From the cell containing the given text, extract its center point as [x, y] coordinate. 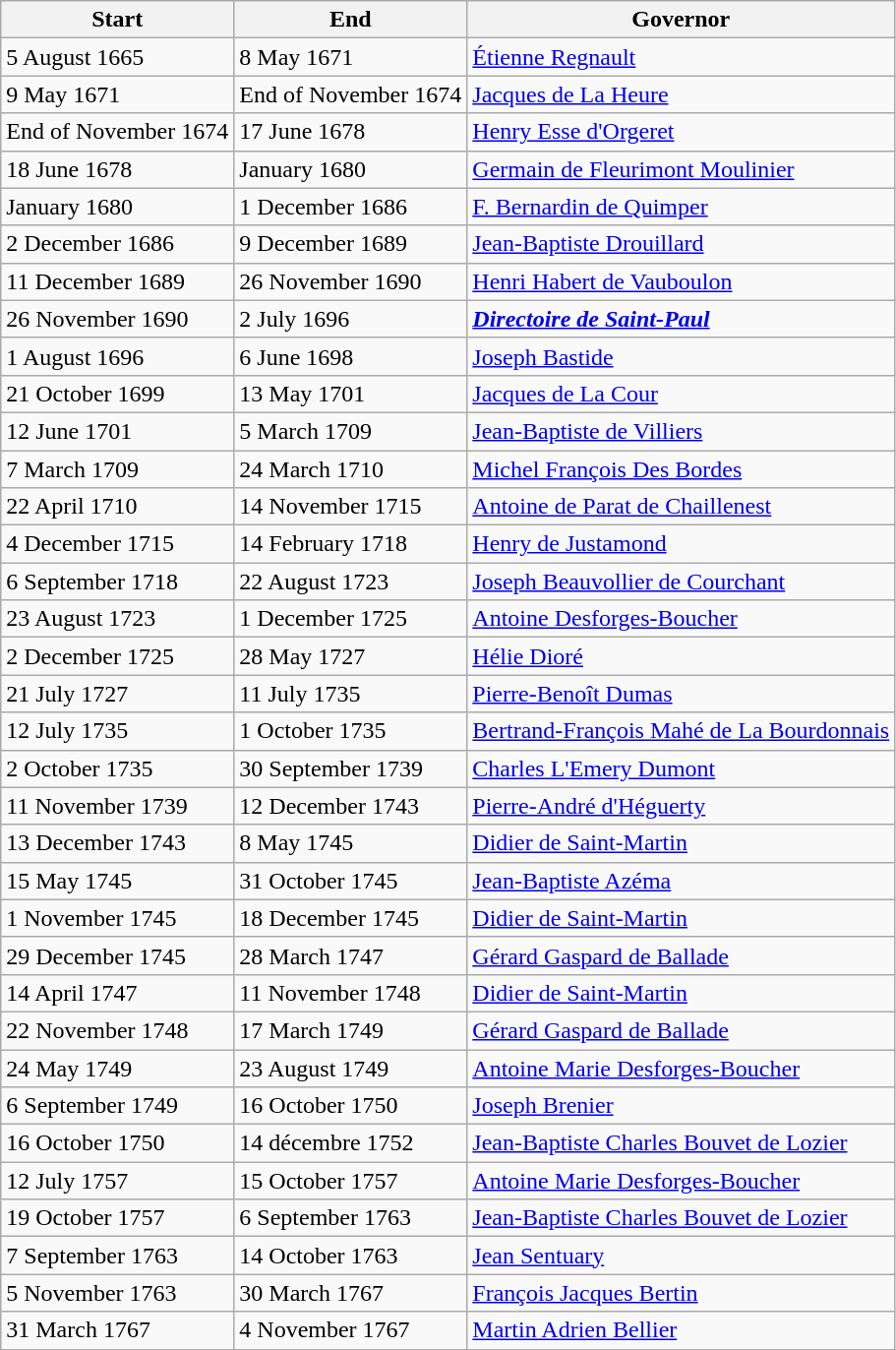
11 December 1689 [118, 281]
Directoire de Saint-Paul [681, 319]
12 July 1757 [118, 1181]
Hélie Dioré [681, 656]
2 July 1696 [350, 319]
Jacques de La Cour [681, 394]
Jacques de La Heure [681, 94]
Henry Esse d'Orgeret [681, 132]
22 August 1723 [350, 582]
7 September 1763 [118, 1256]
28 May 1727 [350, 656]
F. Bernardin de Quimper [681, 207]
Jean-Baptiste de Villiers [681, 431]
Bertrand-François Mahé de La Bourdonnais [681, 731]
6 June 1698 [350, 356]
13 December 1743 [118, 843]
19 October 1757 [118, 1218]
14 November 1715 [350, 507]
Joseph Brenier [681, 1106]
8 May 1745 [350, 843]
14 February 1718 [350, 544]
4 November 1767 [350, 1330]
31 March 1767 [118, 1330]
28 March 1747 [350, 955]
François Jacques Bertin [681, 1293]
Germain de Fleurimont Moulinier [681, 169]
18 June 1678 [118, 169]
1 August 1696 [118, 356]
Michel François Des Bordes [681, 469]
31 October 1745 [350, 881]
Antoine Desforges-Boucher [681, 619]
Joseph Beauvollier de Courchant [681, 582]
Joseph Bastide [681, 356]
8 May 1671 [350, 57]
5 November 1763 [118, 1293]
7 March 1709 [118, 469]
Charles L'Emery Dumont [681, 768]
15 October 1757 [350, 1181]
End [350, 20]
Jean Sentuary [681, 1256]
21 October 1699 [118, 394]
11 July 1735 [350, 694]
14 October 1763 [350, 1256]
6 September 1718 [118, 582]
21 July 1727 [118, 694]
11 November 1739 [118, 806]
Martin Adrien Bellier [681, 1330]
24 May 1749 [118, 1068]
22 April 1710 [118, 507]
Étienne Regnault [681, 57]
6 September 1749 [118, 1106]
Jean-Baptiste Drouillard [681, 244]
12 June 1701 [118, 431]
30 March 1767 [350, 1293]
2 October 1735 [118, 768]
11 November 1748 [350, 993]
Henri Habert de Vauboulon [681, 281]
22 November 1748 [118, 1030]
4 December 1715 [118, 544]
Governor [681, 20]
30 September 1739 [350, 768]
23 August 1749 [350, 1068]
14 décembre 1752 [350, 1143]
Henry de Justamond [681, 544]
1 November 1745 [118, 918]
Jean-Baptiste Azéma [681, 881]
17 March 1749 [350, 1030]
Pierre-André d'Héguerty [681, 806]
24 March 1710 [350, 469]
5 August 1665 [118, 57]
9 December 1689 [350, 244]
Start [118, 20]
6 September 1763 [350, 1218]
29 December 1745 [118, 955]
17 June 1678 [350, 132]
1 December 1725 [350, 619]
18 December 1745 [350, 918]
14 April 1747 [118, 993]
Pierre-Benoît Dumas [681, 694]
12 July 1735 [118, 731]
23 August 1723 [118, 619]
Antoine de Parat de Chaillenest [681, 507]
1 December 1686 [350, 207]
9 May 1671 [118, 94]
2 December 1686 [118, 244]
2 December 1725 [118, 656]
13 May 1701 [350, 394]
15 May 1745 [118, 881]
12 December 1743 [350, 806]
1 October 1735 [350, 731]
5 March 1709 [350, 431]
